Find where the given text appears and provide that cell's center as [X, Y] coordinate. 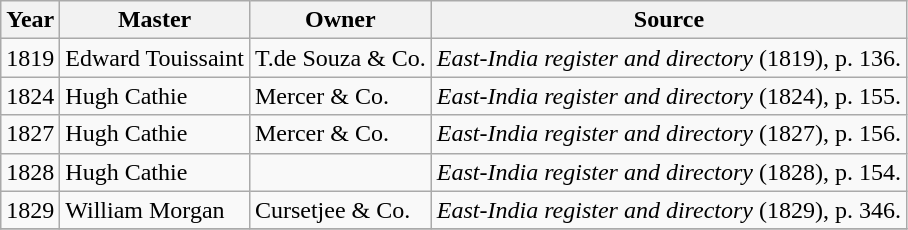
East-India register and directory (1828), p. 154. [668, 172]
East-India register and directory (1827), p. 156. [668, 134]
East-India register and directory (1819), p. 136. [668, 58]
Source [668, 20]
East-India register and directory (1824), p. 155. [668, 96]
1824 [30, 96]
East-India register and directory (1829), p. 346. [668, 210]
Cursetjee & Co. [340, 210]
Year [30, 20]
T.de Souza & Co. [340, 58]
William Morgan [155, 210]
1829 [30, 210]
Master [155, 20]
Owner [340, 20]
1828 [30, 172]
Edward Touissaint [155, 58]
1819 [30, 58]
1827 [30, 134]
